Determine the [x, y] coordinate at the center of the cell enclosing the given text.  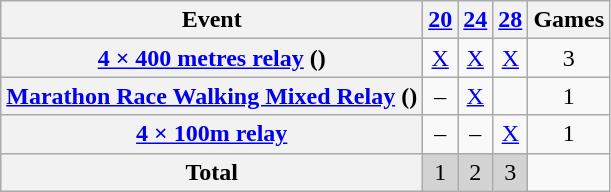
Games [569, 20]
2 [476, 172]
20 [440, 20]
4 × 400 metres relay () [212, 58]
Marathon Race Walking Mixed Relay () [212, 96]
24 [476, 20]
28 [510, 20]
Event [212, 20]
4 × 100m relay [212, 134]
Total [212, 172]
